Extract the [X, Y] coordinate from the center of the cell holding the provided text.  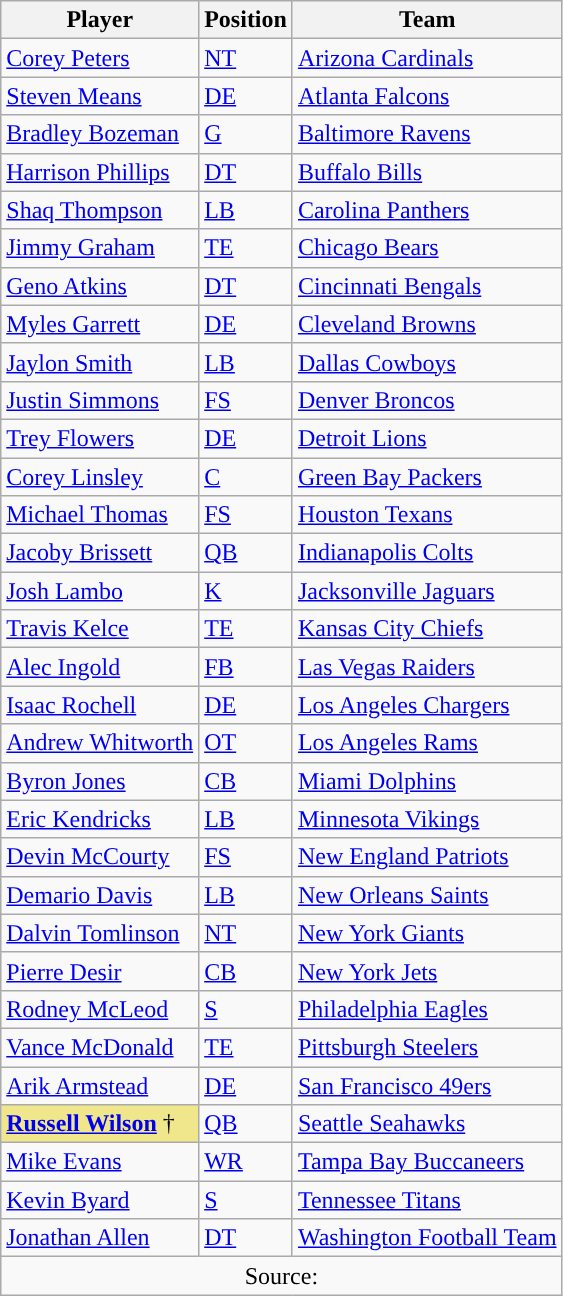
New England Patriots [427, 857]
Buffalo Bills [427, 172]
Alec Ingold [100, 667]
Geno Atkins [100, 286]
Dallas Cowboys [427, 362]
San Francisco 49ers [427, 1085]
Steven Means [100, 96]
Las Vegas Raiders [427, 667]
Corey Linsley [100, 477]
Jaylon Smith [100, 362]
Michael Thomas [100, 515]
Dalvin Tomlinson [100, 933]
Team [427, 20]
Isaac Rochell [100, 705]
Player [100, 20]
New York Jets [427, 971]
Devin McCourty [100, 857]
Carolina Panthers [427, 210]
FB [246, 667]
WR [246, 1162]
C [246, 477]
Detroit Lions [427, 438]
Denver Broncos [427, 400]
Green Bay Packers [427, 477]
Harrison Phillips [100, 172]
Houston Texans [427, 515]
Byron Jones [100, 781]
Minnesota Vikings [427, 819]
Bradley Bozeman [100, 134]
Jacksonville Jaguars [427, 591]
Russell Wilson † [100, 1124]
Miami Dolphins [427, 781]
Jonathan Allen [100, 1238]
OT [246, 743]
Jacoby Brissett [100, 553]
Rodney McLeod [100, 1009]
Arik Armstead [100, 1085]
Indianapolis Colts [427, 553]
Corey Peters [100, 58]
Trey Flowers [100, 438]
Travis Kelce [100, 629]
Pierre Desir [100, 971]
Los Angeles Rams [427, 743]
Atlanta Falcons [427, 96]
Chicago Bears [427, 248]
Arizona Cardinals [427, 58]
Josh Lambo [100, 591]
Shaq Thompson [100, 210]
Vance McDonald [100, 1047]
Cleveland Browns [427, 324]
Jimmy Graham [100, 248]
Baltimore Ravens [427, 134]
Kansas City Chiefs [427, 629]
G [246, 134]
Tampa Bay Buccaneers [427, 1162]
Cincinnati Bengals [427, 286]
Justin Simmons [100, 400]
Eric Kendricks [100, 819]
New York Giants [427, 933]
Myles Garrett [100, 324]
Source: [282, 1276]
Demario Davis [100, 895]
Seattle Seahawks [427, 1124]
Position [246, 20]
Kevin Byard [100, 1200]
Andrew Whitworth [100, 743]
New Orleans Saints [427, 895]
Philadelphia Eagles [427, 1009]
Mike Evans [100, 1162]
Tennessee Titans [427, 1200]
Los Angeles Chargers [427, 705]
Pittsburgh Steelers [427, 1047]
K [246, 591]
Washington Football Team [427, 1238]
